Locate the cell with the specified text and output its [X, Y] center coordinate. 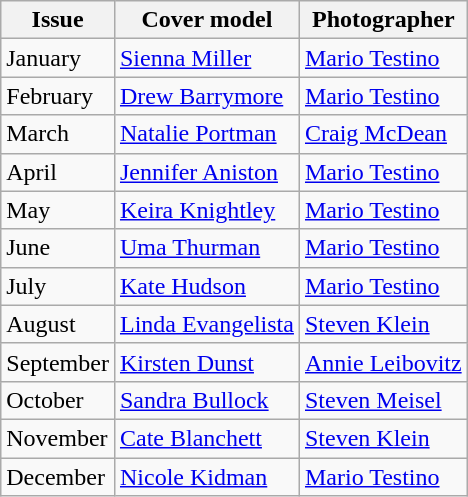
Annie Leibovitz [383, 362]
Keira Knightley [206, 210]
November [58, 438]
Cover model [206, 20]
Linda Evangelista [206, 324]
Issue [58, 20]
Cate Blanchett [206, 438]
Natalie Portman [206, 134]
April [58, 172]
Photographer [383, 20]
July [58, 286]
Kirsten Dunst [206, 362]
Drew Barrymore [206, 96]
September [58, 362]
May [58, 210]
December [58, 477]
Nicole Kidman [206, 477]
March [58, 134]
Steven Meisel [383, 400]
Jennifer Aniston [206, 172]
February [58, 96]
Sienna Miller [206, 58]
Kate Hudson [206, 286]
Uma Thurman [206, 248]
January [58, 58]
June [58, 248]
August [58, 324]
Craig McDean [383, 134]
October [58, 400]
Sandra Bullock [206, 400]
